Scan for the cell matching the given text and deliver its [x, y] coordinate at center. 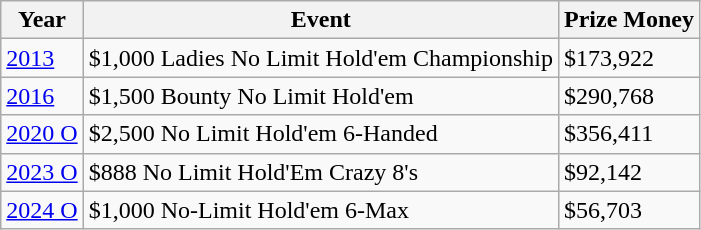
$1,500 Bounty No Limit Hold'em [320, 96]
$92,142 [630, 172]
2020 O [42, 134]
2024 O [42, 210]
$290,768 [630, 96]
$173,922 [630, 58]
$2,500 No Limit Hold'em 6-Handed [320, 134]
$356,411 [630, 134]
$56,703 [630, 210]
$1,000 Ladies No Limit Hold'em Championship [320, 58]
$888 No Limit Hold'Em Crazy 8's [320, 172]
Prize Money [630, 20]
2023 O [42, 172]
2016 [42, 96]
Event [320, 20]
2013 [42, 58]
Year [42, 20]
$1,000 No-Limit Hold'em 6-Max [320, 210]
